Locate the cell with the specified text and output its (x, y) center coordinate. 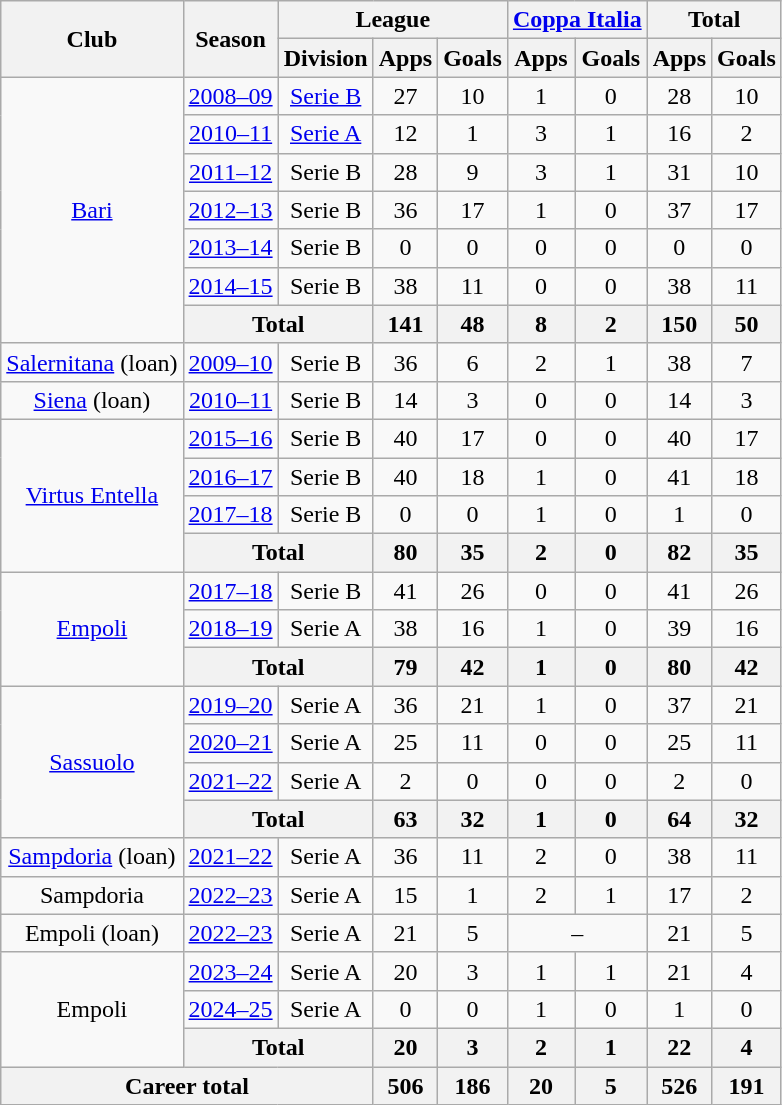
Division (326, 58)
2013–14 (230, 248)
Empoli (loan) (92, 933)
22 (679, 1047)
31 (679, 172)
League (392, 20)
2008–09 (230, 96)
Salernitana (loan) (92, 362)
64 (679, 819)
8 (540, 324)
Sampdoria (loan) (92, 857)
79 (405, 667)
2020–21 (230, 743)
50 (747, 324)
Sassuolo (92, 762)
2018–19 (230, 629)
2012–13 (230, 210)
Siena (loan) (92, 400)
Sampdoria (92, 895)
191 (747, 1085)
Career total (187, 1085)
15 (405, 895)
526 (679, 1085)
6 (473, 362)
7 (747, 362)
150 (679, 324)
82 (679, 553)
39 (679, 629)
2024–25 (230, 1009)
506 (405, 1085)
– (577, 933)
2009–10 (230, 362)
Season (230, 39)
48 (473, 324)
2023–24 (230, 971)
27 (405, 96)
2016–17 (230, 477)
186 (473, 1085)
12 (405, 134)
63 (405, 819)
Club (92, 39)
Coppa Italia (577, 20)
2014–15 (230, 286)
Bari (92, 210)
141 (405, 324)
2019–20 (230, 705)
Virtus Entella (92, 495)
2015–16 (230, 438)
9 (473, 172)
2011–12 (230, 172)
